Determine the (X, Y) coordinate at the center of the cell enclosing the given text.  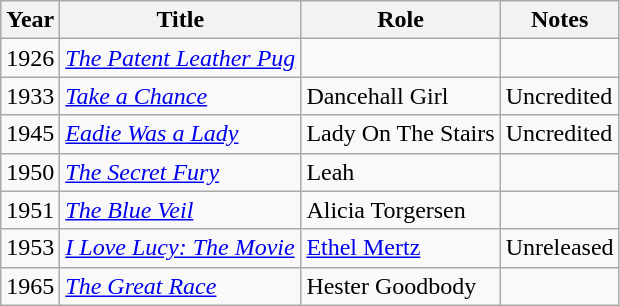
Year (30, 20)
I Love Lucy: The Movie (180, 248)
The Great Race (180, 286)
Role (400, 20)
1926 (30, 58)
The Patent Leather Pug (180, 58)
Unreleased (560, 248)
1933 (30, 96)
Title (180, 20)
The Blue Veil (180, 210)
1945 (30, 134)
The Secret Fury (180, 172)
Hester Goodbody (400, 286)
Ethel Mertz (400, 248)
Lady On The Stairs (400, 134)
Leah (400, 172)
Dancehall Girl (400, 96)
1965 (30, 286)
Eadie Was a Lady (180, 134)
1953 (30, 248)
Alicia Torgersen (400, 210)
Notes (560, 20)
1951 (30, 210)
Take a Chance (180, 96)
1950 (30, 172)
